Pinpoint the cell where the given text exists, returning its [x, y] midpoint coordinate. 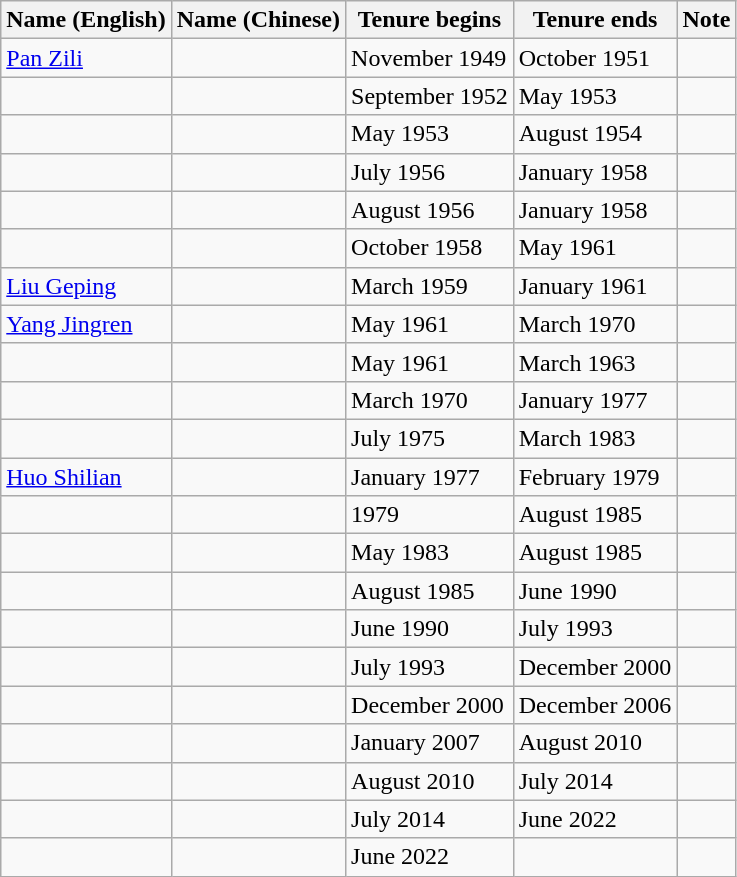
August 1956 [430, 210]
1979 [430, 515]
November 1949 [430, 58]
March 1959 [430, 286]
July 1956 [430, 172]
Liu Geping [86, 286]
October 1958 [430, 248]
July 1975 [430, 438]
October 1951 [595, 58]
February 1979 [595, 477]
Note [706, 20]
Tenure begins [430, 20]
Yang Jingren [86, 324]
Huo Shilian [86, 477]
August 1954 [595, 134]
September 1952 [430, 96]
Tenure ends [595, 20]
Name (Chinese) [258, 20]
January 1961 [595, 286]
March 1963 [595, 362]
Name (English) [86, 20]
Pan Zili [86, 58]
January 2007 [430, 743]
March 1983 [595, 438]
May 1983 [430, 553]
December 2006 [595, 705]
